Locate the cell with the specified text and output its (x, y) center coordinate. 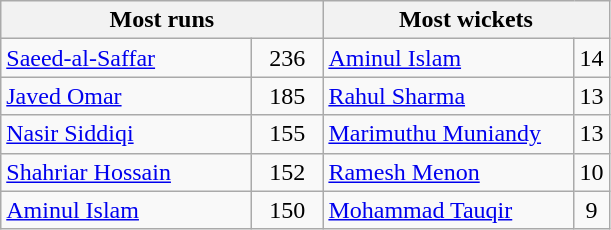
152 (288, 172)
Saeed-al-Saffar (126, 58)
Mohammad Tauqir (448, 210)
Javed Omar (126, 96)
Rahul Sharma (448, 96)
Marimuthu Muniandy (448, 134)
155 (288, 134)
Nasir Siddiqi (126, 134)
Ramesh Menon (448, 172)
185 (288, 96)
14 (592, 58)
236 (288, 58)
Most runs (162, 20)
150 (288, 210)
10 (592, 172)
Most wickets (466, 20)
9 (592, 210)
Shahriar Hossain (126, 172)
